Search for the cell housing the specified text and yield its (x, y) center coordinate. 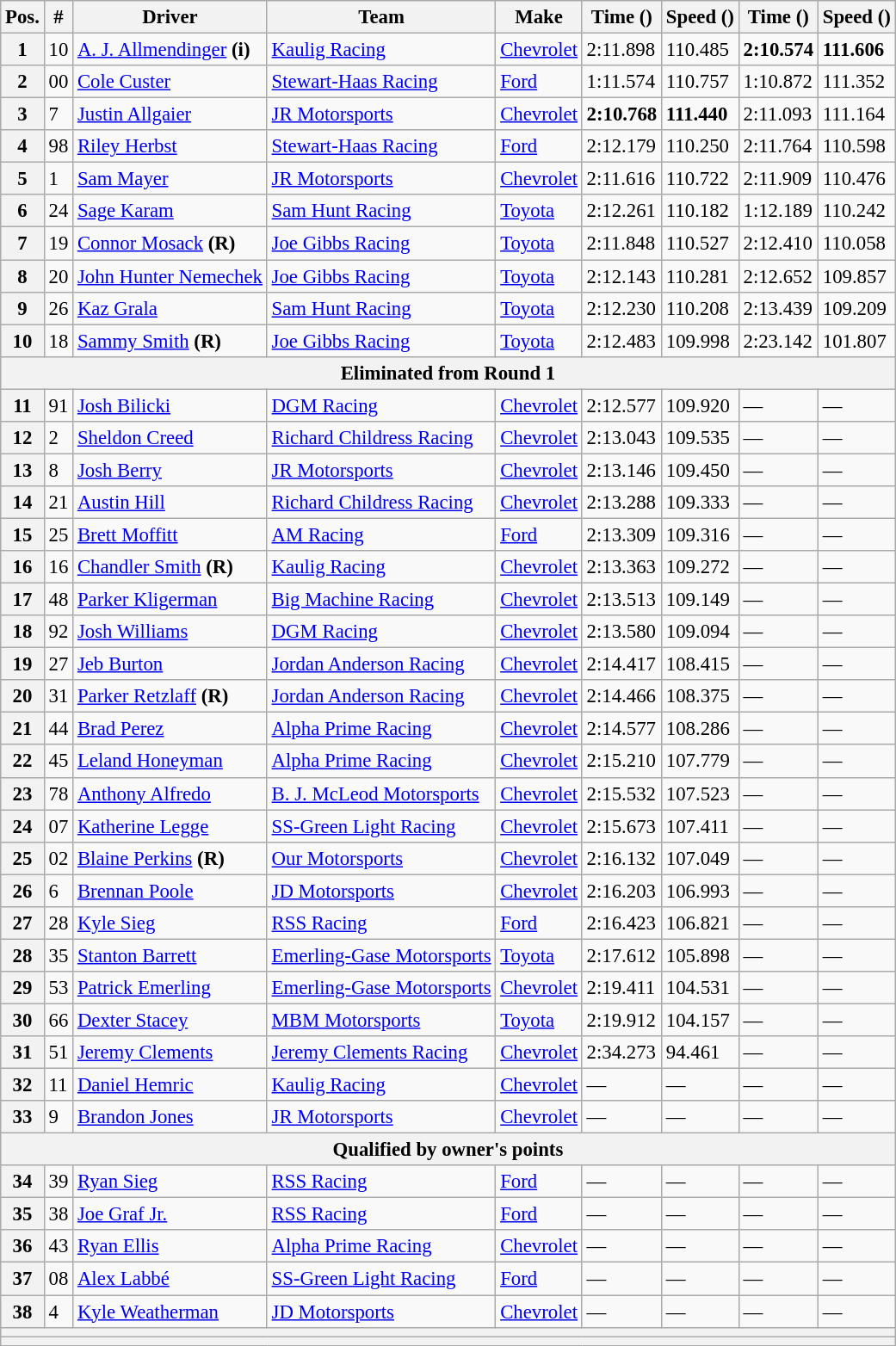
2:19.912 (621, 1020)
Eliminated from Round 1 (448, 373)
108.286 (701, 729)
2:15.210 (621, 762)
Parker Kligerman (170, 600)
Brennan Poole (170, 891)
110.598 (856, 146)
Kyle Sieg (170, 923)
02 (59, 858)
30 (22, 1020)
32 (22, 1085)
# (59, 17)
2:16.203 (621, 891)
105.898 (701, 955)
2:13.309 (621, 534)
2:11.764 (778, 146)
Dexter Stacey (170, 1020)
109.272 (701, 567)
2:12.410 (778, 244)
2:23.142 (778, 341)
07 (59, 826)
Brad Perez (170, 729)
2:12.179 (621, 146)
3 (22, 114)
107.523 (701, 793)
2:10.768 (621, 114)
23 (22, 793)
2:34.273 (621, 1053)
48 (59, 600)
Kyle Weatherman (170, 1312)
Leland Honeyman (170, 762)
109.450 (701, 470)
104.531 (701, 988)
2:12.143 (621, 276)
Pos. (22, 17)
2:15.532 (621, 793)
12 (22, 438)
110.281 (701, 276)
Qualified by owner's points (448, 1150)
2:15.673 (621, 826)
78 (59, 793)
111.164 (856, 114)
34 (22, 1182)
110.182 (701, 211)
Connor Mosack (R) (170, 244)
109.316 (701, 534)
45 (59, 762)
Big Machine Racing (381, 600)
Kaz Grala (170, 308)
111.352 (856, 82)
Ryan Ellis (170, 1247)
1:12.189 (778, 211)
2:12.230 (621, 308)
1:11.574 (621, 82)
Driver (170, 17)
109.535 (701, 438)
2:19.411 (621, 988)
33 (22, 1117)
B. J. McLeod Motorsports (381, 793)
1:10.872 (778, 82)
66 (59, 1020)
Anthony Alfredo (170, 793)
Josh Williams (170, 632)
5 (22, 179)
John Hunter Nemechek (170, 276)
Ryan Sieg (170, 1182)
2:13.146 (621, 470)
Make (539, 17)
2:14.577 (621, 729)
92 (59, 632)
Jeremy Clements (170, 1053)
Katherine Legge (170, 826)
00 (59, 82)
110.527 (701, 244)
109.094 (701, 632)
Austin Hill (170, 503)
111.606 (856, 50)
Jeb Burton (170, 664)
91 (59, 405)
109.998 (701, 341)
Our Motorsports (381, 858)
2:13.288 (621, 503)
2:17.612 (621, 955)
110.242 (856, 211)
109.857 (856, 276)
Cole Custer (170, 82)
44 (59, 729)
15 (22, 534)
107.779 (701, 762)
Sheldon Creed (170, 438)
2:13.439 (778, 308)
110.476 (856, 179)
111.440 (701, 114)
Justin Allgaier (170, 114)
2:10.574 (778, 50)
109.920 (701, 405)
39 (59, 1182)
2:16.132 (621, 858)
Team (381, 17)
13 (22, 470)
109.209 (856, 308)
2:14.466 (621, 696)
37 (22, 1279)
43 (59, 1247)
2:13.043 (621, 438)
107.049 (701, 858)
Blaine Perkins (R) (170, 858)
A. J. Allmendinger (i) (170, 50)
104.157 (701, 1020)
Daniel Hemric (170, 1085)
14 (22, 503)
Josh Bilicki (170, 405)
2:11.898 (621, 50)
109.333 (701, 503)
Jeremy Clements Racing (381, 1053)
2:13.513 (621, 600)
2:11.616 (621, 179)
17 (22, 600)
Sammy Smith (R) (170, 341)
110.208 (701, 308)
53 (59, 988)
2:11.909 (778, 179)
101.807 (856, 341)
AM Racing (381, 534)
2:12.483 (621, 341)
Stanton Barrett (170, 955)
Joe Graf Jr. (170, 1214)
98 (59, 146)
110.485 (701, 50)
108.375 (701, 696)
Sam Mayer (170, 179)
2:11.093 (778, 114)
2:16.423 (621, 923)
22 (22, 762)
Brandon Jones (170, 1117)
2:13.363 (621, 567)
Josh Berry (170, 470)
2:12.577 (621, 405)
108.415 (701, 664)
2:13.580 (621, 632)
Parker Retzlaff (R) (170, 696)
110.250 (701, 146)
Patrick Emerling (170, 988)
94.461 (701, 1053)
Brett Moffitt (170, 534)
2:14.417 (621, 664)
Riley Herbst (170, 146)
MBM Motorsports (381, 1020)
08 (59, 1279)
Sage Karam (170, 211)
29 (22, 988)
106.993 (701, 891)
110.757 (701, 82)
51 (59, 1053)
106.821 (701, 923)
110.722 (701, 179)
Chandler Smith (R) (170, 567)
107.411 (701, 826)
110.058 (856, 244)
109.149 (701, 600)
2:12.652 (778, 276)
2:12.261 (621, 211)
Alex Labbé (170, 1279)
2:11.848 (621, 244)
36 (22, 1247)
